Determine the [X, Y] coordinate at the center of the cell enclosing the given text.  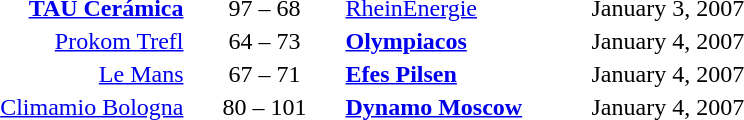
Efes Pilsen [466, 74]
64 – 73 [264, 41]
67 – 71 [264, 74]
Olympiacos [466, 41]
